For the text-containing cell, return its midpoint in [X, Y] coordinate format. 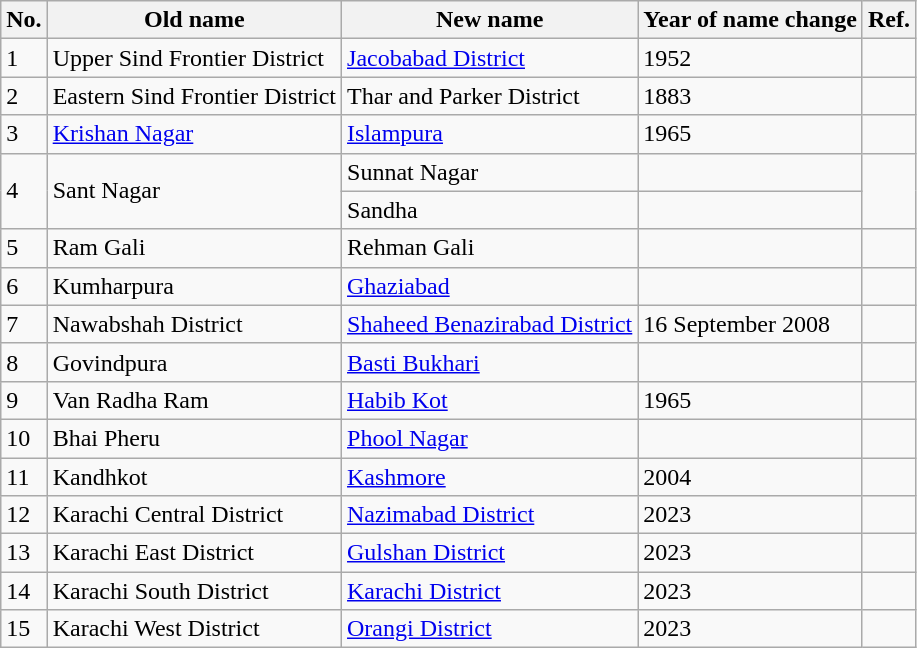
16 September 2008 [750, 324]
7 [24, 324]
5 [24, 248]
Ref. [888, 20]
New name [490, 20]
Bhai Pheru [194, 438]
Kashmore [490, 477]
Sant Nagar [194, 191]
3 [24, 134]
Old name [194, 20]
Islampura [490, 134]
2 [24, 96]
Nawabshah District [194, 324]
6 [24, 286]
1 [24, 58]
1952 [750, 58]
Phool Nagar [490, 438]
13 [24, 553]
Eastern Sind Frontier District [194, 96]
4 [24, 191]
Van Radha Ram [194, 400]
Gulshan District [490, 553]
8 [24, 362]
Year of name change [750, 20]
Ghaziabad [490, 286]
Habib Kot [490, 400]
10 [24, 438]
15 [24, 629]
Jacobabad District [490, 58]
Ram Gali [194, 248]
Karachi East District [194, 553]
2004 [750, 477]
Kumharpura [194, 286]
11 [24, 477]
Karachi South District [194, 591]
Govindpura [194, 362]
No. [24, 20]
Basti Bukhari [490, 362]
14 [24, 591]
Thar and Parker District [490, 96]
Karachi Central District [194, 515]
Orangi District [490, 629]
9 [24, 400]
Upper Sind Frontier District [194, 58]
Rehman Gali [490, 248]
12 [24, 515]
Kandhkot [194, 477]
Sunnat Nagar [490, 172]
Nazimabad District [490, 515]
Shaheed Benazirabad District [490, 324]
Karachi District [490, 591]
1883 [750, 96]
Sandha [490, 210]
Karachi West District [194, 629]
Krishan Nagar [194, 134]
